Capture the cell that displays the provided text and extract its (x, y) central coordinate. 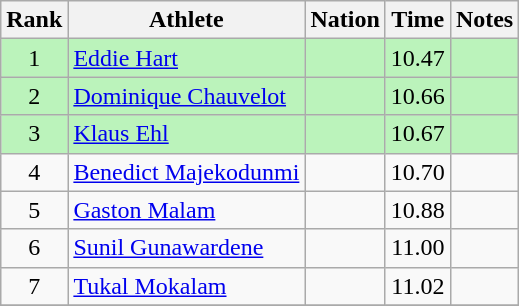
10.66 (418, 96)
10.67 (418, 134)
Tukal Mokalam (186, 286)
10.88 (418, 210)
Nation (345, 20)
Notes (484, 20)
10.47 (418, 58)
2 (34, 96)
3 (34, 134)
7 (34, 286)
10.70 (418, 172)
1 (34, 58)
Time (418, 20)
Gaston Malam (186, 210)
Eddie Hart (186, 58)
11.02 (418, 286)
11.00 (418, 248)
Rank (34, 20)
Klaus Ehl (186, 134)
Dominique Chauvelot (186, 96)
5 (34, 210)
6 (34, 248)
Benedict Majekodunmi (186, 172)
Athlete (186, 20)
Sunil Gunawardene (186, 248)
4 (34, 172)
